Find where the given text appears and provide that cell's center as [x, y] coordinate. 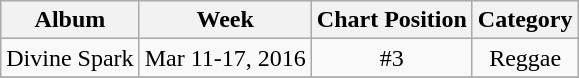
Album [70, 20]
Chart Position [392, 20]
Reggae [525, 58]
Category [525, 20]
#3 [392, 58]
Week [225, 20]
Divine Spark [70, 58]
Mar 11-17, 2016 [225, 58]
